Search for the cell housing the specified text and yield its (x, y) center coordinate. 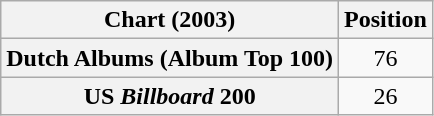
26 (386, 96)
Dutch Albums (Album Top 100) (170, 58)
US Billboard 200 (170, 96)
Position (386, 20)
Chart (2003) (170, 20)
76 (386, 58)
